Pinpoint the cell where the given text exists, returning its (x, y) midpoint coordinate. 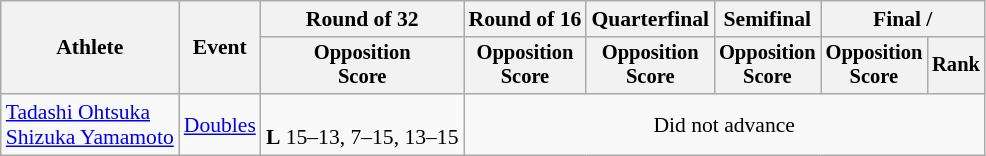
Doubles (220, 124)
Rank (956, 66)
Tadashi OhtsukaShizuka Yamamoto (90, 124)
Final / (903, 19)
Quarterfinal (650, 19)
Semifinal (768, 19)
Athlete (90, 48)
Round of 32 (362, 19)
Event (220, 48)
Did not advance (724, 124)
Round of 16 (526, 19)
L 15–13, 7–15, 13–15 (362, 124)
